Locate the cell with the specified text and output its (X, Y) center coordinate. 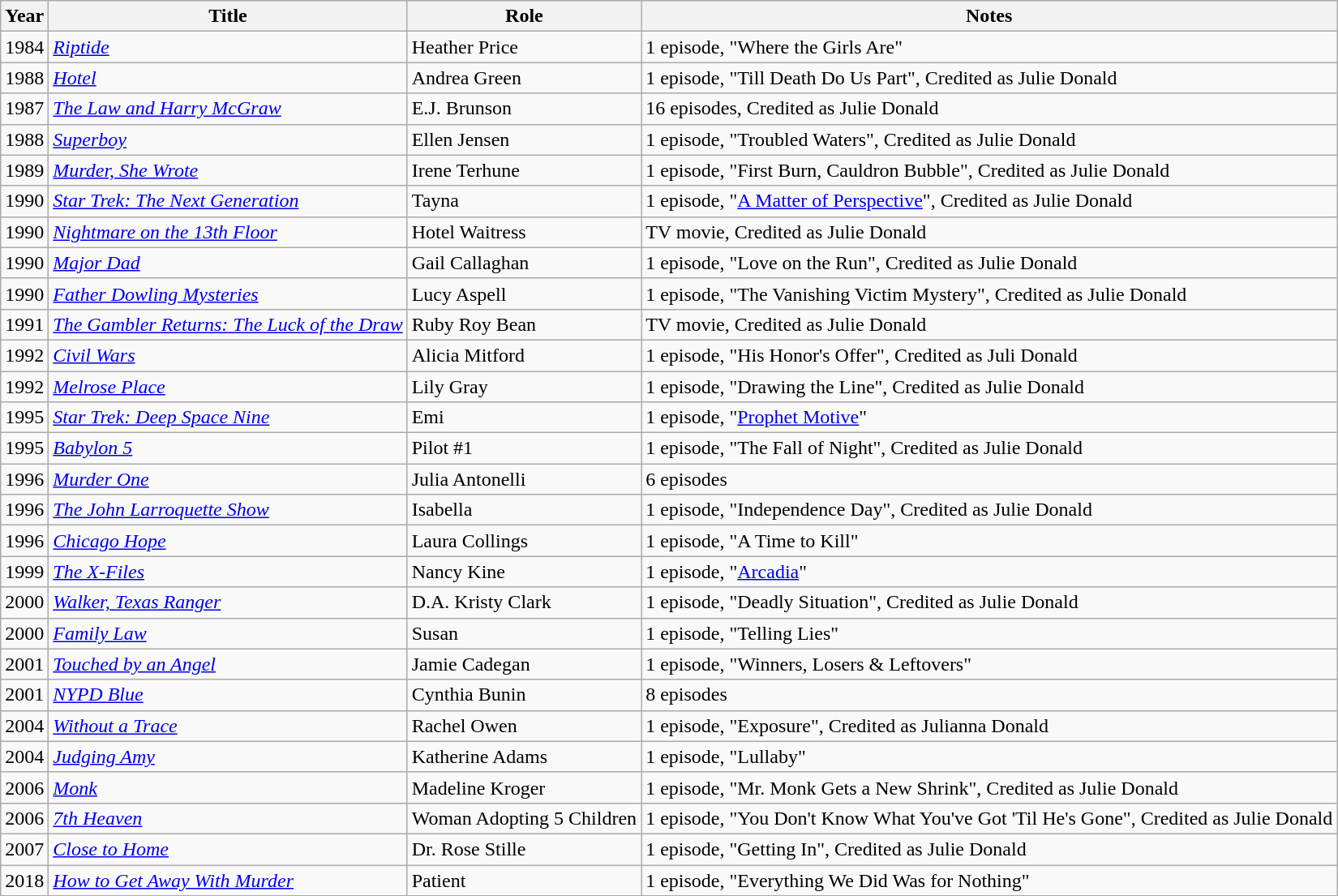
Hotel (228, 78)
E.J. Brunson (524, 109)
1 episode, "Prophet Motive" (989, 418)
1 episode, "Everything We Did Was for Nothing" (989, 880)
1 episode, "Deadly Situation", Credited as Julie Donald (989, 602)
Nancy Kine (524, 572)
Family Law (228, 633)
Major Dad (228, 263)
The John Larroquette Show (228, 510)
Babylon 5 (228, 448)
Heather Price (524, 47)
Riptide (228, 47)
1 episode, "Lullaby" (989, 757)
Rachel Owen (524, 726)
Pilot #1 (524, 448)
1 episode, "Independence Day", Credited as Julie Donald (989, 510)
Cynthia Bunin (524, 695)
Lucy Aspell (524, 294)
1 episode, "The Vanishing Victim Mystery", Credited as Julie Donald (989, 294)
7th Heaven (228, 818)
Year (24, 16)
Touched by an Angel (228, 664)
1 episode, "A Matter of Perspective", Credited as Julie Donald (989, 201)
Close to Home (228, 849)
Murder, She Wrote (228, 170)
Isabella (524, 510)
D.A. Kristy Clark (524, 602)
1 episode, "Telling Lies" (989, 633)
How to Get Away With Murder (228, 880)
Melrose Place (228, 387)
Jamie Cadegan (524, 664)
6 episodes (989, 479)
Chicago Hope (228, 541)
Lily Gray (524, 387)
Madeline Kroger (524, 787)
The X-Files (228, 572)
Father Dowling Mysteries (228, 294)
Murder One (228, 479)
Katherine Adams (524, 757)
Walker, Texas Ranger (228, 602)
1 episode, "Winners, Losers & Leftovers" (989, 664)
Ellen Jensen (524, 139)
1991 (24, 324)
Patient (524, 880)
Dr. Rose Stille (524, 849)
Title (228, 16)
Julia Antonelli (524, 479)
Laura Collings (524, 541)
1 episode, "His Honor's Offer", Credited as Juli Donald (989, 355)
The Gambler Returns: The Luck of the Draw (228, 324)
16 episodes, Credited as Julie Donald (989, 109)
Ruby Roy Bean (524, 324)
Civil Wars (228, 355)
2007 (24, 849)
Susan (524, 633)
1 episode, "Till Death Do Us Part", Credited as Julie Donald (989, 78)
1 episode, "Exposure", Credited as Julianna Donald (989, 726)
1 episode, "The Fall of Night", Credited as Julie Donald (989, 448)
Nightmare on the 13th Floor (228, 232)
1984 (24, 47)
Monk (228, 787)
1 episode, "Troubled Waters", Credited as Julie Donald (989, 139)
Star Trek: The Next Generation (228, 201)
Role (524, 16)
Woman Adopting 5 Children (524, 818)
Alicia Mitford (524, 355)
1 episode, "Drawing the Line", Credited as Julie Donald (989, 387)
Hotel Waitress (524, 232)
Irene Terhune (524, 170)
1 episode, "First Burn, Cauldron Bubble", Credited as Julie Donald (989, 170)
Without a Trace (228, 726)
Gail Callaghan (524, 263)
Notes (989, 16)
1 episode, "A Time to Kill" (989, 541)
1 episode, "Love on the Run", Credited as Julie Donald (989, 263)
1989 (24, 170)
1987 (24, 109)
1 episode, "You Don't Know What You've Got 'Til He's Gone", Credited as Julie Donald (989, 818)
NYPD Blue (228, 695)
Star Trek: Deep Space Nine (228, 418)
1 episode, "Where the Girls Are" (989, 47)
1 episode, "Arcadia" (989, 572)
8 episodes (989, 695)
The Law and Harry McGraw (228, 109)
Andrea Green (524, 78)
1999 (24, 572)
1 episode, "Mr. Monk Gets a New Shrink", Credited as Julie Donald (989, 787)
Tayna (524, 201)
1 episode, "Getting In", Credited as Julie Donald (989, 849)
2018 (24, 880)
Judging Amy (228, 757)
Emi (524, 418)
Superboy (228, 139)
